Output the (X, Y) coordinate of the center of the cell containing the given text.  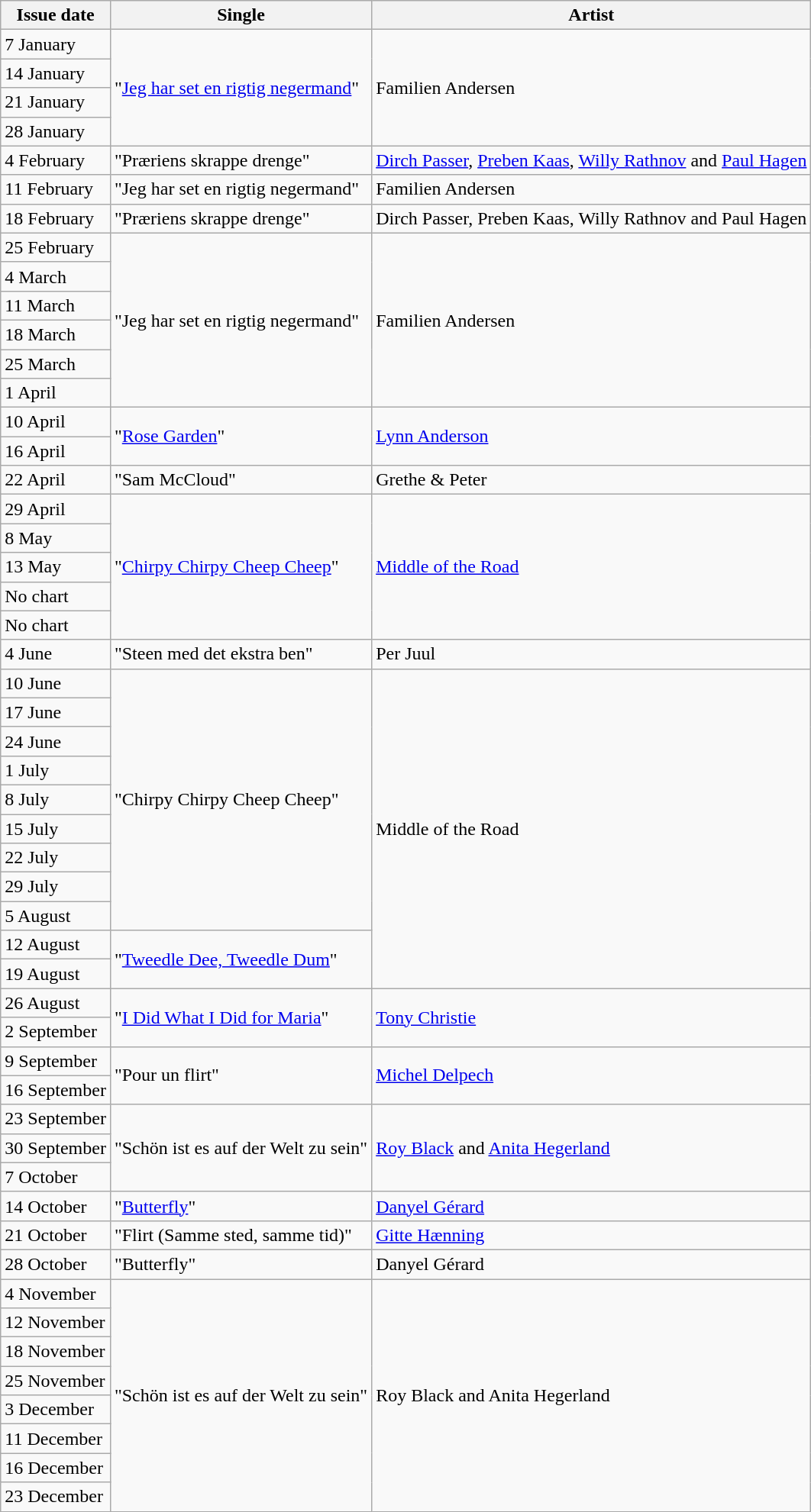
"Pour un flirt" (241, 1075)
12 August (56, 945)
4 March (56, 276)
19 August (56, 974)
10 June (56, 683)
3 December (56, 1410)
23 September (56, 1119)
25 February (56, 247)
Gitte Hænning (591, 1235)
10 April (56, 422)
Single (241, 15)
18 March (56, 334)
1 July (56, 770)
24 June (56, 741)
11 March (56, 305)
22 July (56, 858)
22 April (56, 480)
7 October (56, 1177)
"Tweedle Dee, Tweedle Dum" (241, 959)
Artist (591, 15)
17 June (56, 712)
Tony Christie (591, 1017)
Grethe & Peter (591, 480)
"Rose Garden" (241, 437)
Lynn Anderson (591, 437)
Per Juul (591, 654)
7 January (56, 44)
30 September (56, 1148)
8 May (56, 538)
"I Did What I Did for Maria" (241, 1017)
13 May (56, 567)
"Flirt (Samme sted, samme tid)" (241, 1235)
4 June (56, 654)
21 January (56, 102)
25 November (56, 1381)
14 January (56, 73)
12 November (56, 1323)
"Sam McCloud" (241, 480)
Issue date (56, 15)
26 August (56, 1003)
4 February (56, 160)
21 October (56, 1235)
28 January (56, 131)
Michel Delpech (591, 1075)
16 December (56, 1468)
29 April (56, 509)
29 July (56, 887)
11 December (56, 1439)
4 November (56, 1294)
11 February (56, 189)
23 December (56, 1497)
15 July (56, 828)
1 April (56, 393)
18 February (56, 218)
16 April (56, 451)
"Steen med det ekstra ben" (241, 654)
28 October (56, 1264)
9 September (56, 1061)
2 September (56, 1032)
5 August (56, 916)
16 September (56, 1090)
18 November (56, 1352)
8 July (56, 799)
14 October (56, 1206)
25 March (56, 364)
